Search for the cell housing the specified text and yield its (X, Y) center coordinate. 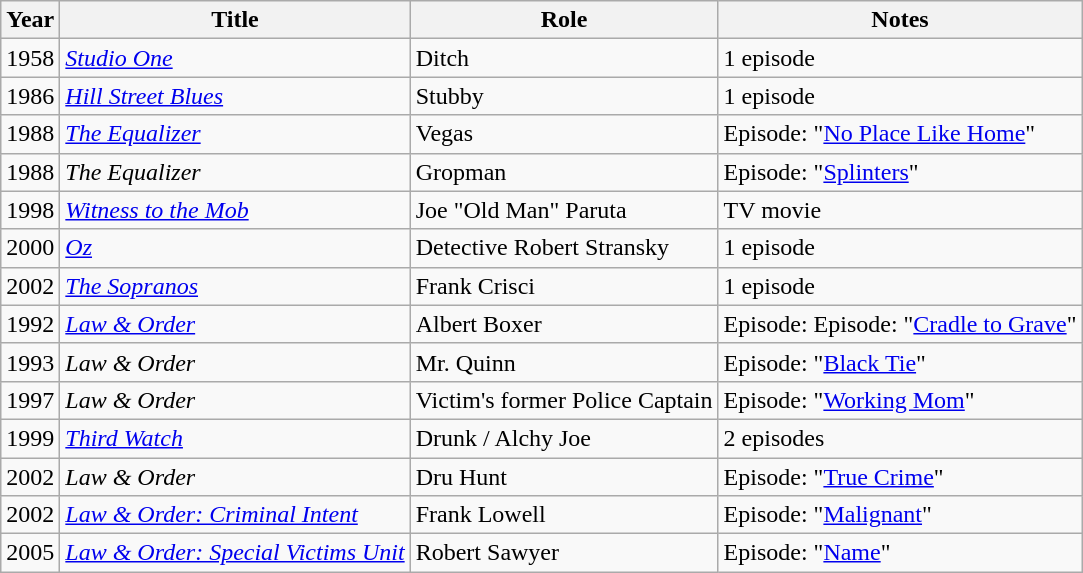
Year (30, 20)
TV movie (900, 210)
Law & Order: Special Victims Unit (235, 553)
Stubby (564, 96)
Notes (900, 20)
1999 (30, 438)
Vegas (564, 134)
Ditch (564, 58)
Frank Crisci (564, 286)
Studio One (235, 58)
Hill Street Blues (235, 96)
1958 (30, 58)
Albert Boxer (564, 324)
Episode: "No Place Like Home" (900, 134)
Robert Sawyer (564, 553)
Role (564, 20)
Law & Order: Criminal Intent (235, 515)
Episode: "Black Tie" (900, 362)
Detective Robert Stransky (564, 248)
Dru Hunt (564, 477)
Episode: "Working Mom" (900, 400)
Episode: "True Crime" (900, 477)
Witness to the Mob (235, 210)
Third Watch (235, 438)
Title (235, 20)
The Sopranos (235, 286)
1998 (30, 210)
Joe "Old Man" Paruta (564, 210)
Oz (235, 248)
Frank Lowell (564, 515)
1997 (30, 400)
Episode: "Splinters" (900, 172)
Episode: "Malignant" (900, 515)
1993 (30, 362)
1986 (30, 96)
Mr. Quinn (564, 362)
Gropman (564, 172)
Drunk / Alchy Joe (564, 438)
Episode: Episode: "Cradle to Grave" (900, 324)
2000 (30, 248)
Episode: "Name" (900, 553)
Victim's former Police Captain (564, 400)
2 episodes (900, 438)
2005 (30, 553)
1992 (30, 324)
